Output the (x, y) coordinate of the center of the cell containing the given text.  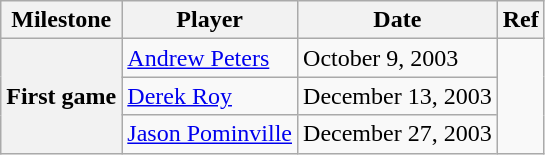
Player (210, 20)
Milestone (62, 20)
December 27, 2003 (398, 134)
Date (398, 20)
First game (62, 96)
Derek Roy (210, 96)
Ref (520, 20)
December 13, 2003 (398, 96)
Andrew Peters (210, 58)
October 9, 2003 (398, 58)
Jason Pominville (210, 134)
